Output the (x, y) coordinate of the center of the cell containing the given text.  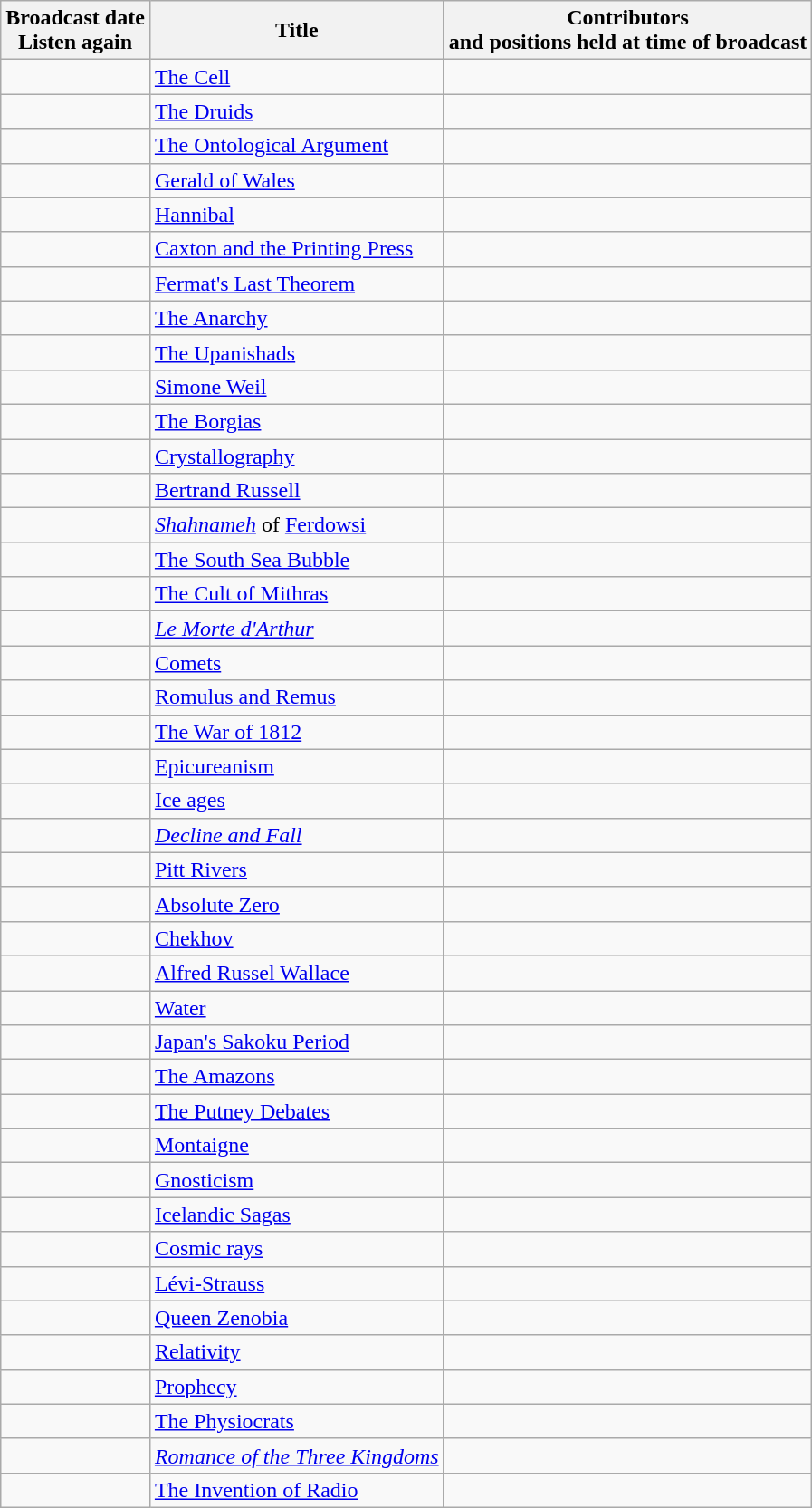
Comets (297, 663)
Fermat's Last Theorem (297, 283)
Ice ages (297, 801)
Cosmic rays (297, 1249)
The Druids (297, 111)
Chekhov (297, 938)
Title (297, 31)
The Putney Debates (297, 1111)
The Borgias (297, 421)
Bertrand Russell (297, 491)
Broadcast date Listen again (76, 31)
Japan's Sakoku Period (297, 1042)
The Anarchy (297, 318)
Decline and Fall (297, 835)
Queen Zenobia (297, 1318)
Gnosticism (297, 1180)
Simone Weil (297, 387)
Icelandic Sagas (297, 1215)
Caxton and the Printing Press (297, 249)
The Cult of Mithras (297, 594)
Romulus and Remus (297, 697)
Gerald of Wales (297, 180)
The Amazons (297, 1077)
The Ontological Argument (297, 146)
Alfred Russel Wallace (297, 973)
Hannibal (297, 215)
Le Morte d'Arthur (297, 629)
Shahnameh of Ferdowsi (297, 525)
Crystallography (297, 456)
Contributors and positions held at time of broadcast (628, 31)
Lévi-Strauss (297, 1283)
Epicureanism (297, 766)
Water (297, 1008)
The South Sea Bubble (297, 560)
The Physiocrats (297, 1421)
Absolute Zero (297, 904)
Romance of the Three Kingdoms (297, 1455)
Pitt Rivers (297, 869)
The Cell (297, 77)
Prophecy (297, 1387)
The War of 1812 (297, 732)
The Upanishads (297, 352)
Relativity (297, 1352)
The Invention of Radio (297, 1490)
Montaigne (297, 1146)
